Locate the cell with the specified text and output its [X, Y] center coordinate. 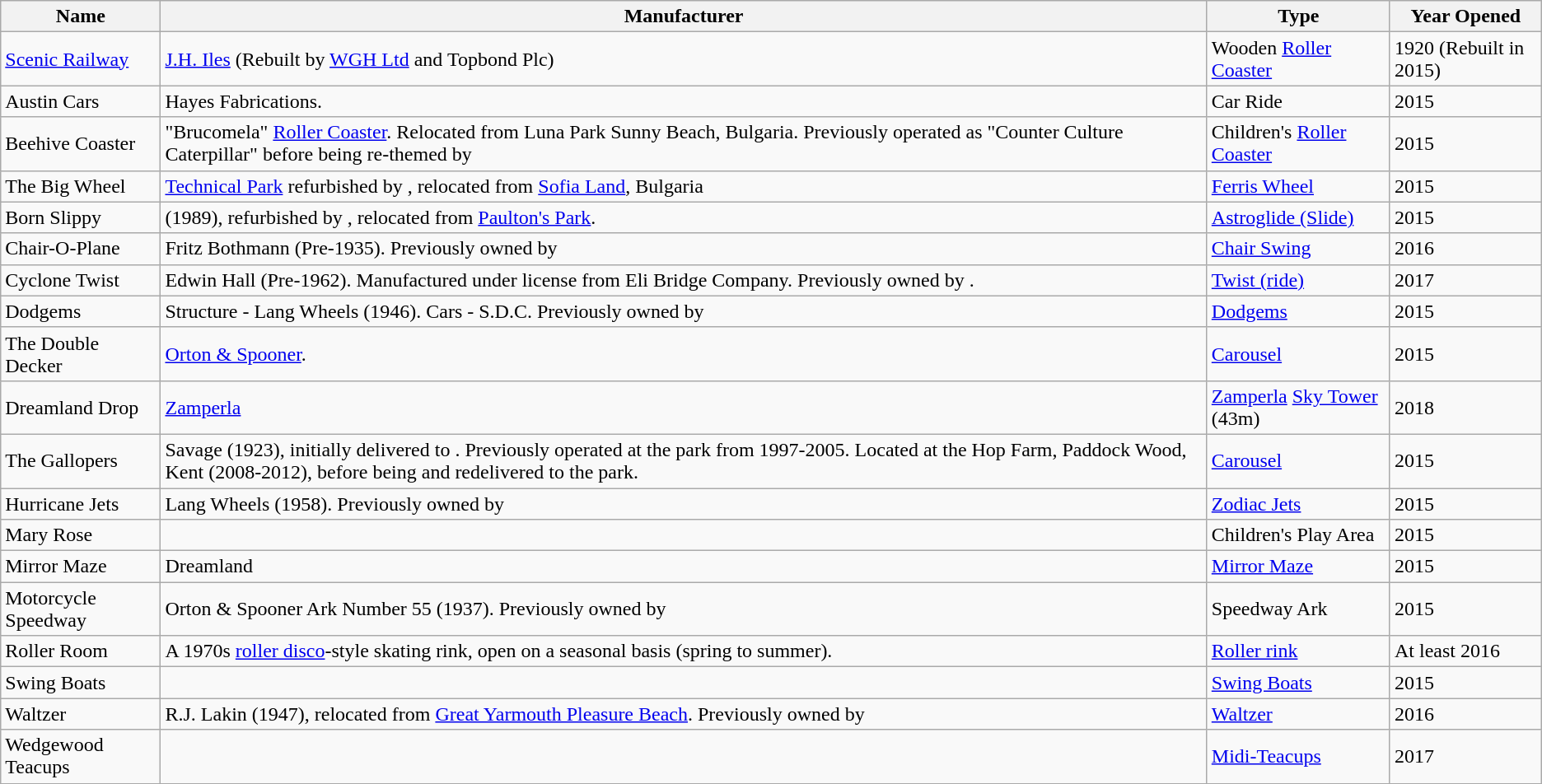
Zodiac Jets [1298, 503]
At least 2016 [1465, 651]
The Double Decker [81, 354]
Beehive Coaster [81, 143]
The Gallopers [81, 461]
(1989), refurbished by , relocated from Paulton's Park. [684, 217]
Car Ride [1298, 101]
1920 (Rebuilt in 2015) [1465, 59]
Manufacturer [684, 16]
Roller rink [1298, 651]
Technical Park refurbished by , relocated from Sofia Land, Bulgaria [684, 186]
Scenic Railway [81, 59]
Orton & Spooner Ark Number 55 (1937). Previously owned by [684, 609]
Chair-O-Plane [81, 249]
Dreamland [684, 567]
Hurricane Jets [81, 503]
Wooden Roller Coaster [1298, 59]
Cyclone Twist [81, 280]
Fritz Bothmann (Pre-1935). Previously owned by [684, 249]
Motorcycle Speedway [81, 609]
Year Opened [1465, 16]
Roller Room [81, 651]
Dreamland Drop [81, 407]
Type [1298, 16]
Wedgewood Teacups [81, 756]
The Big Wheel [81, 186]
Chair Swing [1298, 249]
Twist (ride) [1298, 280]
Speedway Ark [1298, 609]
Structure - Lang Wheels (1946). Cars - S.D.C. Previously owned by [684, 311]
Children's Roller Coaster [1298, 143]
Ferris Wheel [1298, 186]
Austin Cars [81, 101]
Zamperla Sky Tower (43m) [1298, 407]
2018 [1465, 407]
Hayes Fabrications. [684, 101]
Edwin Hall (Pre-1962). Manufactured under license from Eli Bridge Company. Previously owned by . [684, 280]
Orton & Spooner. [684, 354]
Midi-Teacups [1298, 756]
Name [81, 16]
A 1970s roller disco-style skating rink, open on a seasonal basis (spring to summer). [684, 651]
J.H. Iles (Rebuilt by WGH Ltd and Topbond Plc) [684, 59]
Mary Rose [81, 535]
Astroglide (Slide) [1298, 217]
Zamperla [684, 407]
Children's Play Area [1298, 535]
R.J. Lakin (1947), relocated from Great Yarmouth Pleasure Beach. Previously owned by [684, 714]
Born Slippy [81, 217]
Lang Wheels (1958). Previously owned by [684, 503]
